From the cell containing the given text, extract its center point as [X, Y] coordinate. 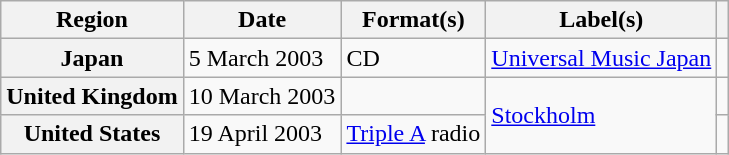
CD [414, 58]
Stockholm [602, 115]
Label(s) [602, 20]
Japan [92, 58]
Triple A radio [414, 134]
Region [92, 20]
Format(s) [414, 20]
19 April 2003 [262, 134]
Date [262, 20]
5 March 2003 [262, 58]
10 March 2003 [262, 96]
United Kingdom [92, 96]
United States [92, 134]
Universal Music Japan [602, 58]
